Provide the (X, Y) coordinate of the cell's center where the given text is located.  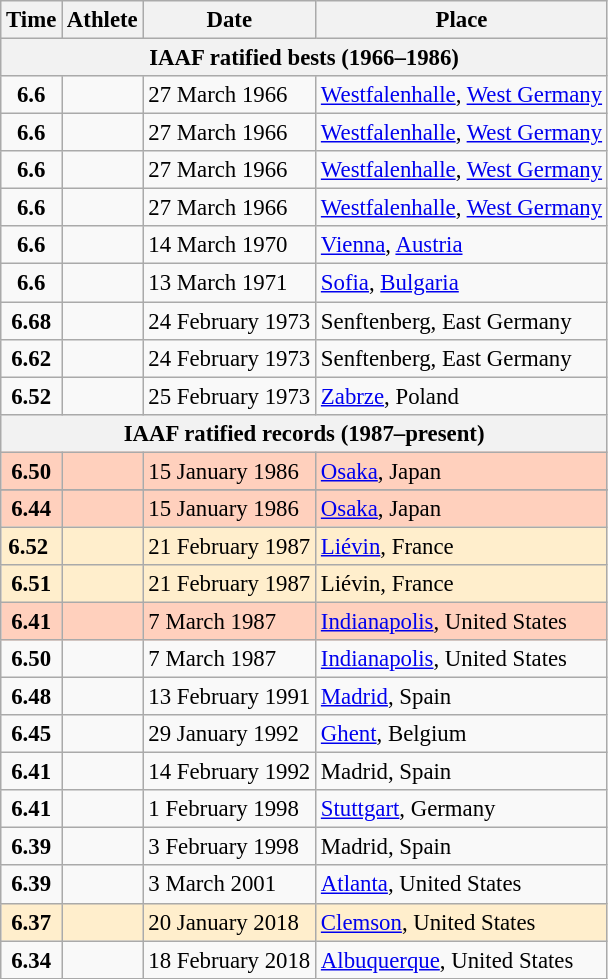
3 February 1998 (230, 847)
1 February 1998 (230, 809)
6.51 (32, 584)
6.45 (32, 734)
3 March 2001 (230, 885)
6.34 (32, 960)
6.68 (32, 321)
Time (32, 20)
IAAF ratified records (1987–present) (304, 433)
18 February 2018 (230, 960)
IAAF ratified bests (1966–1986) (304, 58)
6.37 (32, 922)
Albuquerque, United States (462, 960)
Stuttgart, Germany (462, 809)
13 February 1991 (230, 697)
Atlanta, United States (462, 885)
Ghent, Belgium (462, 734)
29 January 1992 (230, 734)
14 March 1970 (230, 245)
6.48 (32, 697)
14 February 1992 (230, 772)
20 January 2018 (230, 922)
Athlete (102, 20)
Vienna, Austria (462, 245)
Date (230, 20)
Place (462, 20)
6.62 (32, 358)
Sofia, Bulgaria (462, 283)
13 March 1971 (230, 283)
25 February 1973 (230, 396)
6.44 (32, 509)
Clemson, United States (462, 922)
Zabrze, Poland (462, 396)
